Scan for the cell matching the given text and deliver its [x, y] coordinate at center. 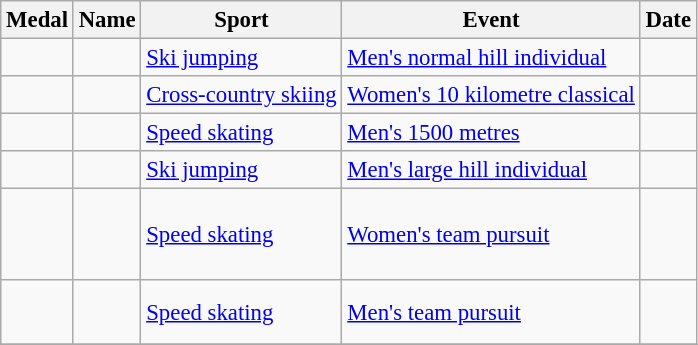
Men's 1500 metres [491, 133]
Men's team pursuit [491, 312]
Medal [38, 20]
Women's team pursuit [491, 235]
Men's large hill individual [491, 170]
Name [107, 20]
Women's 10 kilometre classical [491, 95]
Men's normal hill individual [491, 58]
Sport [242, 20]
Cross-country skiing [242, 95]
Event [491, 20]
Date [668, 20]
